Provide the (x, y) coordinate of the cell's center where the given text is located.  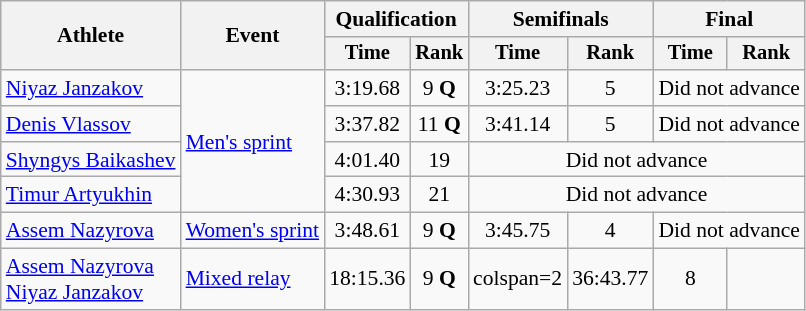
4:01.40 (367, 160)
4:30.93 (367, 195)
4 (610, 231)
Women's sprint (253, 231)
36:43.77 (610, 280)
19 (439, 160)
3:25.23 (518, 88)
21 (439, 195)
Event (253, 36)
Timur Artyukhin (91, 195)
3:37.82 (367, 124)
3:45.75 (518, 231)
Mixed relay (253, 280)
11 Q (439, 124)
18:15.36 (367, 280)
8 (690, 280)
Denis Vlassov (91, 124)
Semifinals (560, 19)
Assem NazyrovaNiyaz Janzakov (91, 280)
Athlete (91, 36)
Shyngys Baikashev (91, 160)
Men's sprint (253, 141)
Qualification (396, 19)
Final (729, 19)
3:41.14 (518, 124)
Assem Nazyrova (91, 231)
3:48.61 (367, 231)
colspan=2 (518, 280)
3:19.68 (367, 88)
Niyaz Janzakov (91, 88)
